Provide the [X, Y] coordinate of the cell's center where the given text is located.  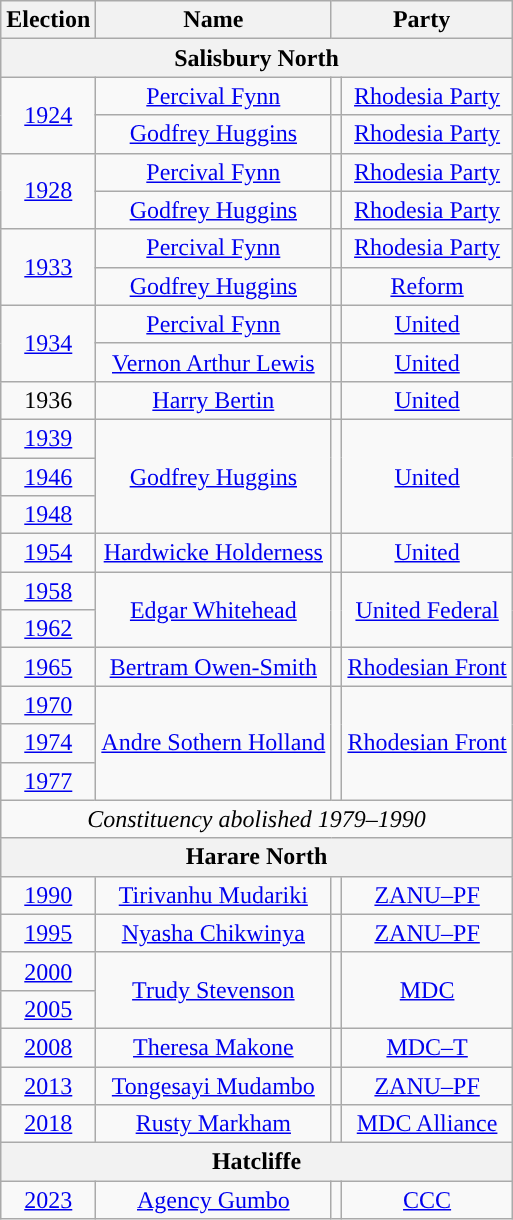
Hardwicke Holderness [214, 553]
Reform [427, 286]
1939 [48, 438]
1977 [48, 781]
1933 [48, 267]
2023 [48, 1200]
1948 [48, 515]
Election [48, 20]
Hatcliffe [257, 1162]
1995 [48, 933]
Harare North [257, 857]
Theresa Makone [214, 1047]
2018 [48, 1124]
1974 [48, 743]
1965 [48, 667]
1924 [48, 115]
1970 [48, 705]
Tirivanhu Mudariki [214, 895]
1958 [48, 591]
CCC [427, 1200]
Constituency abolished 1979–1990 [257, 819]
Vernon Arthur Lewis [214, 362]
1946 [48, 477]
MDC Alliance [427, 1124]
1934 [48, 343]
Andre Sothern Holland [214, 743]
Name [214, 20]
Nyasha Chikwinya [214, 933]
Salisbury North [257, 58]
2000 [48, 971]
Rusty Markham [214, 1124]
1962 [48, 629]
Edgar Whitehead [214, 610]
Bertram Owen-Smith [214, 667]
Tongesayi Mudambo [214, 1085]
2005 [48, 1009]
United Federal [427, 610]
2008 [48, 1047]
Party [422, 20]
MDC [427, 990]
1990 [48, 895]
1928 [48, 191]
Trudy Stevenson [214, 990]
1936 [48, 400]
2013 [48, 1085]
Agency Gumbo [214, 1200]
MDC–T [427, 1047]
1954 [48, 553]
Harry Bertin [214, 400]
